Find where the given text appears and provide that cell's center as (x, y) coordinate. 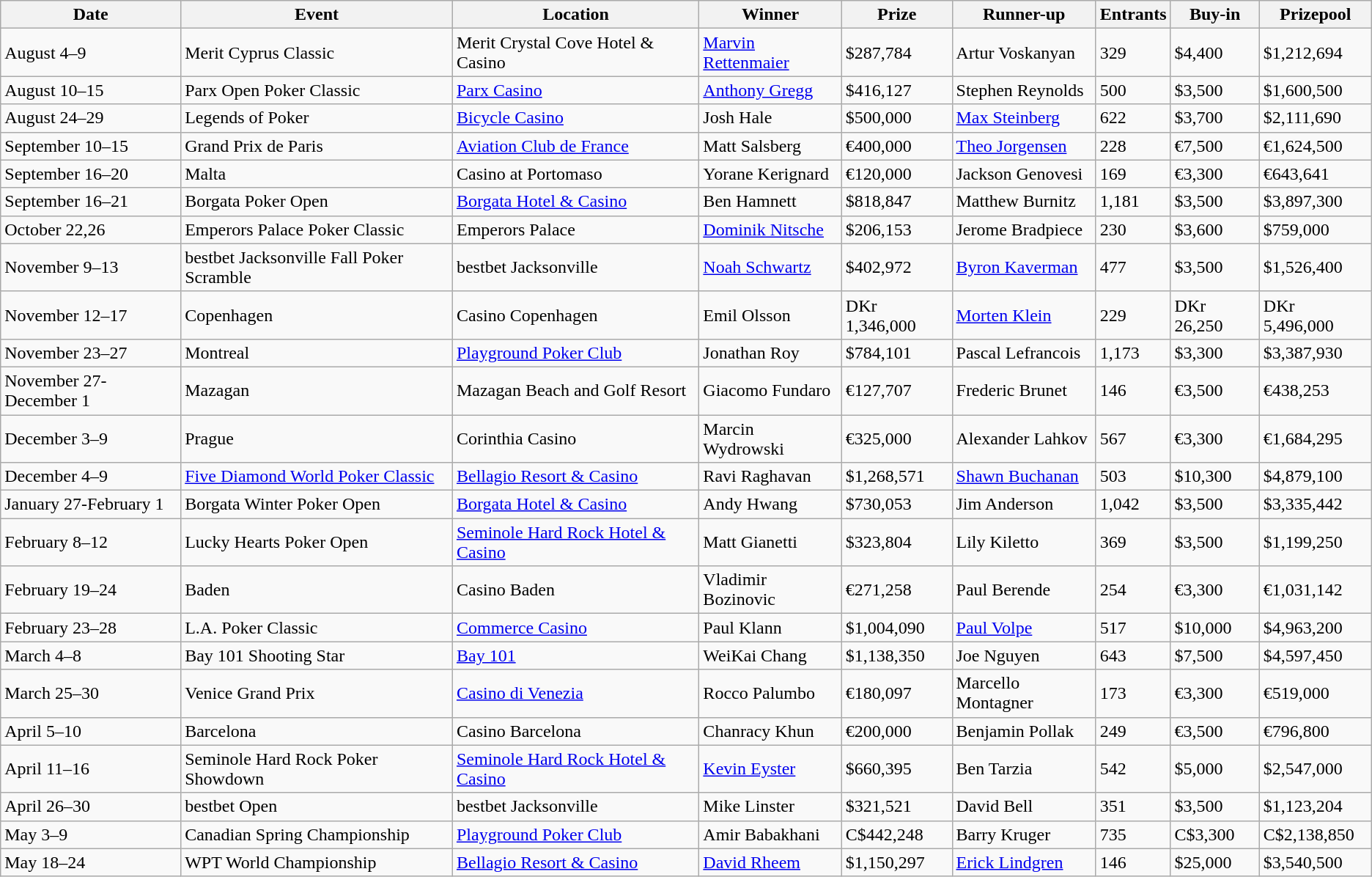
Jackson Genovesi (1024, 174)
$1,123,204 (1315, 807)
€7,500 (1215, 146)
229 (1133, 315)
Yorane Kerignard (770, 174)
$25,000 (1215, 862)
500 (1133, 90)
October 22,26 (91, 230)
503 (1133, 477)
643 (1133, 656)
Lily Kiletto (1024, 543)
$1,199,250 (1315, 543)
Legends of Poker (317, 118)
November 12–17 (91, 315)
542 (1133, 768)
April 11–16 (91, 768)
August 10–15 (91, 90)
Stephen Reynolds (1024, 90)
$784,101 (897, 353)
$1,212,694 (1315, 53)
$3,335,442 (1315, 504)
Prize (897, 15)
254 (1133, 590)
Joe Nguyen (1024, 656)
December 3–9 (91, 438)
Runner-up (1024, 15)
€400,000 (897, 146)
Seminole Hard Rock Poker Showdown (317, 768)
Canadian Spring Championship (317, 834)
$1,004,090 (897, 628)
622 (1133, 118)
Morten Klein (1024, 315)
bestbet Jacksonville Fall Poker Scramble (317, 267)
Pascal Lefrancois (1024, 353)
December 4–9 (91, 477)
February 19–24 (91, 590)
September 16–21 (91, 202)
$10,000 (1215, 628)
Giacomo Fundaro (770, 390)
477 (1133, 267)
$3,600 (1215, 230)
Marcello Montagner (1024, 694)
Benjamin Pollak (1024, 731)
Matt Salsberg (770, 146)
Barcelona (317, 731)
Prague (317, 438)
735 (1133, 834)
€120,000 (897, 174)
David Bell (1024, 807)
Amir Babakhani (770, 834)
Matthew Burnitz (1024, 202)
173 (1133, 694)
August 24–29 (91, 118)
DKr 1,346,000 (897, 315)
169 (1133, 174)
September 16–20 (91, 174)
€127,707 (897, 390)
Byron Kaverman (1024, 267)
Dominik Nitsche (770, 230)
Bicycle Casino (575, 118)
Prizepool (1315, 15)
$323,804 (897, 543)
Emperors Palace (575, 230)
Winner (770, 15)
Parx Open Poker Classic (317, 90)
Montreal (317, 353)
Paul Berende (1024, 590)
Emperors Palace Poker Classic (317, 230)
$2,111,690 (1315, 118)
Casino Barcelona (575, 731)
Rocco Palumbo (770, 694)
Borgata Winter Poker Open (317, 504)
WPT World Championship (317, 862)
Malta (317, 174)
Merit Crystal Cove Hotel & Casino (575, 53)
Vladimir Bozinovic (770, 590)
Borgata Poker Open (317, 202)
€200,000 (897, 731)
$818,847 (897, 202)
369 (1133, 543)
€519,000 (1315, 694)
November 9–13 (91, 267)
Corinthia Casino (575, 438)
Buy-in (1215, 15)
$3,897,300 (1315, 202)
February 23–28 (91, 628)
Marcin Wydrowski (770, 438)
Baden (317, 590)
Bay 101 Shooting Star (317, 656)
Merit Cyprus Classic (317, 53)
March 25–30 (91, 694)
August 4–9 (91, 53)
Ben Hamnett (770, 202)
January 27-February 1 (91, 504)
Jim Anderson (1024, 504)
C$2,138,850 (1315, 834)
1,173 (1133, 353)
Mazagan (317, 390)
March 4–8 (91, 656)
€438,253 (1315, 390)
329 (1133, 53)
$4,879,100 (1315, 477)
€1,031,142 (1315, 590)
$416,127 (897, 90)
€271,258 (897, 590)
$5,000 (1215, 768)
bestbet Open (317, 807)
April 26–30 (91, 807)
Alexander Lahkov (1024, 438)
September 10–15 (91, 146)
$2,547,000 (1315, 768)
Chanracy Khun (770, 731)
Paul Volpe (1024, 628)
$500,000 (897, 118)
Bay 101 (575, 656)
$4,963,200 (1315, 628)
Jonathan Roy (770, 353)
WeiKai Chang (770, 656)
$287,784 (897, 53)
$730,053 (897, 504)
$3,300 (1215, 353)
Marvin Rettenmaier (770, 53)
Parx Casino (575, 90)
Ravi Raghavan (770, 477)
€796,800 (1315, 731)
230 (1133, 230)
Barry Kruger (1024, 834)
$1,138,350 (897, 656)
Artur Voskanyan (1024, 53)
567 (1133, 438)
Theo Jorgensen (1024, 146)
Frederic Brunet (1024, 390)
Aviation Club de France (575, 146)
€1,624,500 (1315, 146)
Shawn Buchanan (1024, 477)
Commerce Casino (575, 628)
Casino Copenhagen (575, 315)
$4,400 (1215, 53)
Location (575, 15)
Casino Baden (575, 590)
May 3–9 (91, 834)
Entrants (1133, 15)
Casino at Portomaso (575, 174)
April 5–10 (91, 731)
517 (1133, 628)
Erick Lindgren (1024, 862)
$7,500 (1215, 656)
Casino di Venezia (575, 694)
$321,521 (897, 807)
Emil Olsson (770, 315)
249 (1133, 731)
Noah Schwartz (770, 267)
$1,600,500 (1315, 90)
Kevin Eyster (770, 768)
Venice Grand Prix (317, 694)
Mazagan Beach and Golf Resort (575, 390)
$1,526,400 (1315, 267)
$759,000 (1315, 230)
$3,700 (1215, 118)
$1,268,571 (897, 477)
$206,153 (897, 230)
Ben Tarzia (1024, 768)
February 8–12 (91, 543)
1,181 (1133, 202)
1,042 (1133, 504)
Date (91, 15)
$402,972 (897, 267)
228 (1133, 146)
Jerome Bradpiece (1024, 230)
November 23–27 (91, 353)
November 27-December 1 (91, 390)
$3,540,500 (1315, 862)
$10,300 (1215, 477)
Matt Gianetti (770, 543)
$4,597,450 (1315, 656)
Event (317, 15)
Anthony Gregg (770, 90)
C$442,248 (897, 834)
L.A. Poker Classic (317, 628)
Josh Hale (770, 118)
DKr 5,496,000 (1315, 315)
Five Diamond World Poker Classic (317, 477)
Paul Klann (770, 628)
Max Steinberg (1024, 118)
$3,387,930 (1315, 353)
DKr 26,250 (1215, 315)
351 (1133, 807)
David Rheem (770, 862)
Mike Linster (770, 807)
Copenhagen (317, 315)
$1,150,297 (897, 862)
May 18–24 (91, 862)
Lucky Hearts Poker Open (317, 543)
€643,641 (1315, 174)
€180,097 (897, 694)
$660,395 (897, 768)
C$3,300 (1215, 834)
Andy Hwang (770, 504)
Grand Prix de Paris (317, 146)
€1,684,295 (1315, 438)
€325,000 (897, 438)
